Determine the [X, Y] coordinate at the center of the cell enclosing the given text.  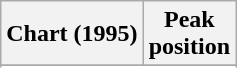
Peakposition [189, 34]
Chart (1995) [72, 34]
